Provide the (X, Y) coordinate of the cell's center where the given text is located.  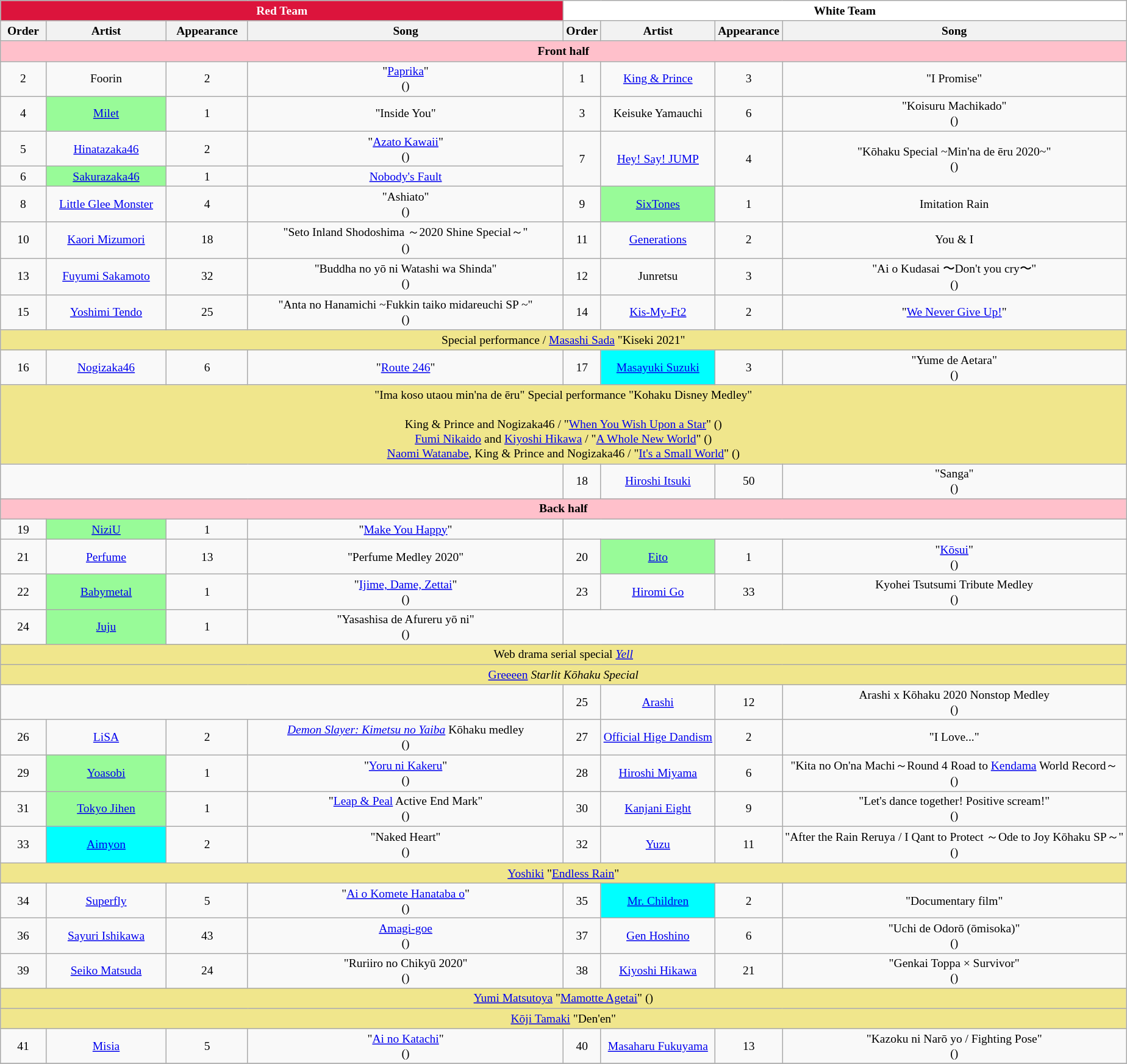
Yoshiki "Endless Rain" (563, 873)
Kiyoshi Hikawa (658, 971)
Greeeen Starlit Kōhaku Special (563, 674)
"Ai o Komete Hanataba o"() (405, 901)
23 (582, 591)
Little Glee Monster (106, 204)
26 (23, 737)
8 (23, 204)
40 (582, 1046)
31 (23, 809)
"Let's dance together! Positive scream!"() (954, 809)
Tokyo Jihen (106, 809)
Keisuke Yamauchi (658, 113)
Special performance / Masashi Sada "Kiseki 2021" (563, 340)
Official Hige Dandism (658, 737)
Hiromi Go (658, 591)
White Team (845, 11)
"Anta no Hanamichi ~Fukkin taiko midareuchi SP ~"() (405, 312)
"After the Rain Reruya / I Qant to Protect ～Ode to Joy Kōhaku SP～"() (954, 844)
"Paprika"() (405, 79)
Misia (106, 1046)
Kaori Mizumori (106, 240)
41 (23, 1046)
"Koisuru Machikado"() (954, 113)
Yuzu (658, 844)
16 (23, 367)
Hiroshi Miyama (658, 773)
15 (23, 312)
"Ruriiro no Chikyū 2020"() (405, 971)
35 (582, 901)
Nobody's Fault (405, 176)
Eito (658, 557)
SixTones (658, 204)
Sayuri Ishikawa (106, 935)
Front half (563, 51)
"Seto Inland Shodoshima ～2020 Shine Special～"() (405, 240)
Generations (658, 240)
Fuyumi Sakamoto (106, 276)
"Yume de Aetara"() (954, 367)
"Yoru ni Kakeru"() (405, 773)
Sakurazaka46 (106, 176)
"Sanga"() (954, 482)
Hinatazaka46 (106, 149)
20 (582, 557)
You & I (954, 240)
"Yasashisa de Afureru yō ni"() (405, 627)
Yoshimi Tendo (106, 312)
Web drama serial special Yell (563, 654)
Seiko Matsuda (106, 971)
Red Team (282, 11)
Arashi (658, 702)
Babymetal (106, 591)
7 (582, 159)
NiziU (106, 529)
"Kita no On'na Machi～Round 4 Road to Kendama World Record～() (954, 773)
Hiroshi Itsuki (658, 482)
Yumi Matsutoya "Mamotte Agetai" () (563, 998)
Amagi-goe() (405, 935)
Milet (106, 113)
"Naked Heart"() (405, 844)
Superfly (106, 901)
37 (582, 935)
"We Never Give Up!" (954, 312)
Mr. Children (658, 901)
Junretsu (658, 276)
50 (749, 482)
"Buddha no yō ni Watashi wa Shinda"() (405, 276)
28 (582, 773)
Kanjani Eight (658, 809)
"Documentary film" (954, 901)
"Ai o Kudasai 〜Don't you cry〜"() (954, 276)
"Kōhaku Special ~Min'na de ēru 2020~" () (954, 159)
30 (582, 809)
29 (23, 773)
Back half (563, 509)
17 (582, 367)
"Ijime, Dame, Zettai"() (405, 591)
Foorin (106, 79)
"Azato Kawaii" () (405, 149)
"Kazoku ni Narō yo / Fighting Pose"() (954, 1046)
"Perfume Medley 2020" (405, 557)
43 (207, 935)
36 (23, 935)
34 (23, 901)
"Uchi de Odorō (ōmisoka)"() (954, 935)
10 (23, 240)
14 (582, 312)
"Genkai Toppa × Survivor"() (954, 971)
27 (582, 737)
Juju (106, 627)
"Make You Happy" (405, 529)
39 (23, 971)
Arashi x Kōhaku 2020 Nonstop Medley() (954, 702)
Nogizaka46 (106, 367)
"Inside You" (405, 113)
Aimyon (106, 844)
38 (582, 971)
Kis-My-Ft2 (658, 312)
Demon Slayer: Kimetsu no Yaiba Kōhaku medley () (405, 737)
"Route 246" (405, 367)
22 (23, 591)
Perfume (106, 557)
Masaharu Fukuyama (658, 1046)
Imitation Rain (954, 204)
"I Love..." (954, 737)
Gen Hoshino (658, 935)
Hey! Say! JUMP (658, 159)
Kōji Tamaki "Den'en" (563, 1018)
"Ashiato" () (405, 204)
"Kōsui"() (954, 557)
19 (23, 529)
Masayuki Suzuki (658, 367)
Yoasobi (106, 773)
LiSA (106, 737)
Kyohei Tsutsumi Tribute Medley() (954, 591)
King & Prince (658, 79)
"Leap & Peal Active End Mark"() (405, 809)
"Ai no Katachi"() (405, 1046)
"I Promise" (954, 79)
